Return the [X, Y] coordinate for the center point of the cell that contains the specified text.  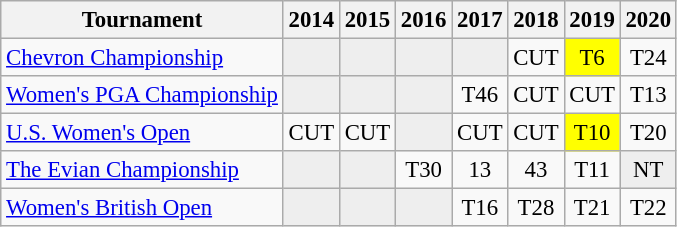
Women's PGA Championship [142, 95]
U.S. Women's Open [142, 133]
T6 [592, 58]
43 [536, 170]
T24 [648, 58]
2018 [536, 20]
Tournament [142, 20]
The Evian Championship [142, 170]
T13 [648, 95]
T10 [592, 133]
Chevron Championship [142, 58]
2015 [367, 20]
2017 [480, 20]
T16 [480, 208]
T20 [648, 133]
T22 [648, 208]
2014 [311, 20]
T21 [592, 208]
T28 [536, 208]
T11 [592, 170]
2016 [424, 20]
NT [648, 170]
T30 [424, 170]
13 [480, 170]
T46 [480, 95]
2020 [648, 20]
2019 [592, 20]
Women's British Open [142, 208]
